From the cell containing the given text, extract its center point as [x, y] coordinate. 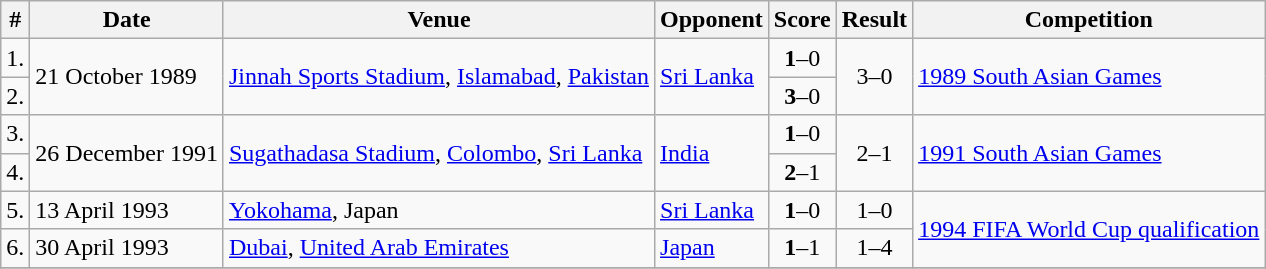
2. [16, 96]
India [712, 153]
30 April 1993 [127, 248]
21 October 1989 [127, 77]
3. [16, 134]
1. [16, 58]
Competition [1089, 20]
Score [802, 20]
Dubai, United Arab Emirates [438, 248]
4. [16, 172]
Sugathadasa Stadium, Colombo, Sri Lanka [438, 153]
1–4 [874, 248]
1–1 [802, 248]
Date [127, 20]
Japan [712, 248]
1994 FIFA World Cup qualification [1089, 229]
Venue [438, 20]
Result [874, 20]
5. [16, 210]
Yokohama, Japan [438, 210]
6. [16, 248]
26 December 1991 [127, 153]
1991 South Asian Games [1089, 153]
13 April 1993 [127, 210]
1989 South Asian Games [1089, 77]
# [16, 20]
Opponent [712, 20]
Jinnah Sports Stadium, Islamabad, Pakistan [438, 77]
